Identify which cell holds the provided text, then report its [X, Y] central coordinate. 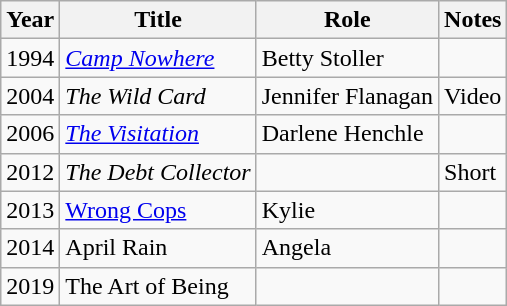
Short [473, 172]
Role [347, 20]
Darlene Henchle [347, 134]
The Art of Being [158, 286]
Title [158, 20]
Betty Stoller [347, 58]
2019 [30, 286]
2012 [30, 172]
Jennifer Flanagan [347, 96]
Video [473, 96]
2013 [30, 210]
2004 [30, 96]
April Rain [158, 248]
Notes [473, 20]
2006 [30, 134]
Camp Nowhere [158, 58]
2014 [30, 248]
Kylie [347, 210]
1994 [30, 58]
Year [30, 20]
Wrong Cops [158, 210]
Angela [347, 248]
The Wild Card [158, 96]
The Visitation [158, 134]
The Debt Collector [158, 172]
